Pinpoint the cell where the given text exists, returning its (x, y) midpoint coordinate. 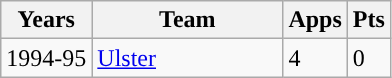
1994-95 (46, 58)
Apps (315, 20)
0 (368, 58)
4 (315, 58)
Pts (368, 20)
Ulster (188, 58)
Team (188, 20)
Years (46, 20)
